Determine the [x, y] coordinate at the center of the cell enclosing the given text.  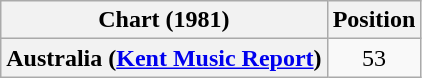
Australia (Kent Music Report) [164, 58]
Position [374, 20]
Chart (1981) [164, 20]
53 [374, 58]
